Scan for the cell matching the given text and deliver its (x, y) coordinate at center. 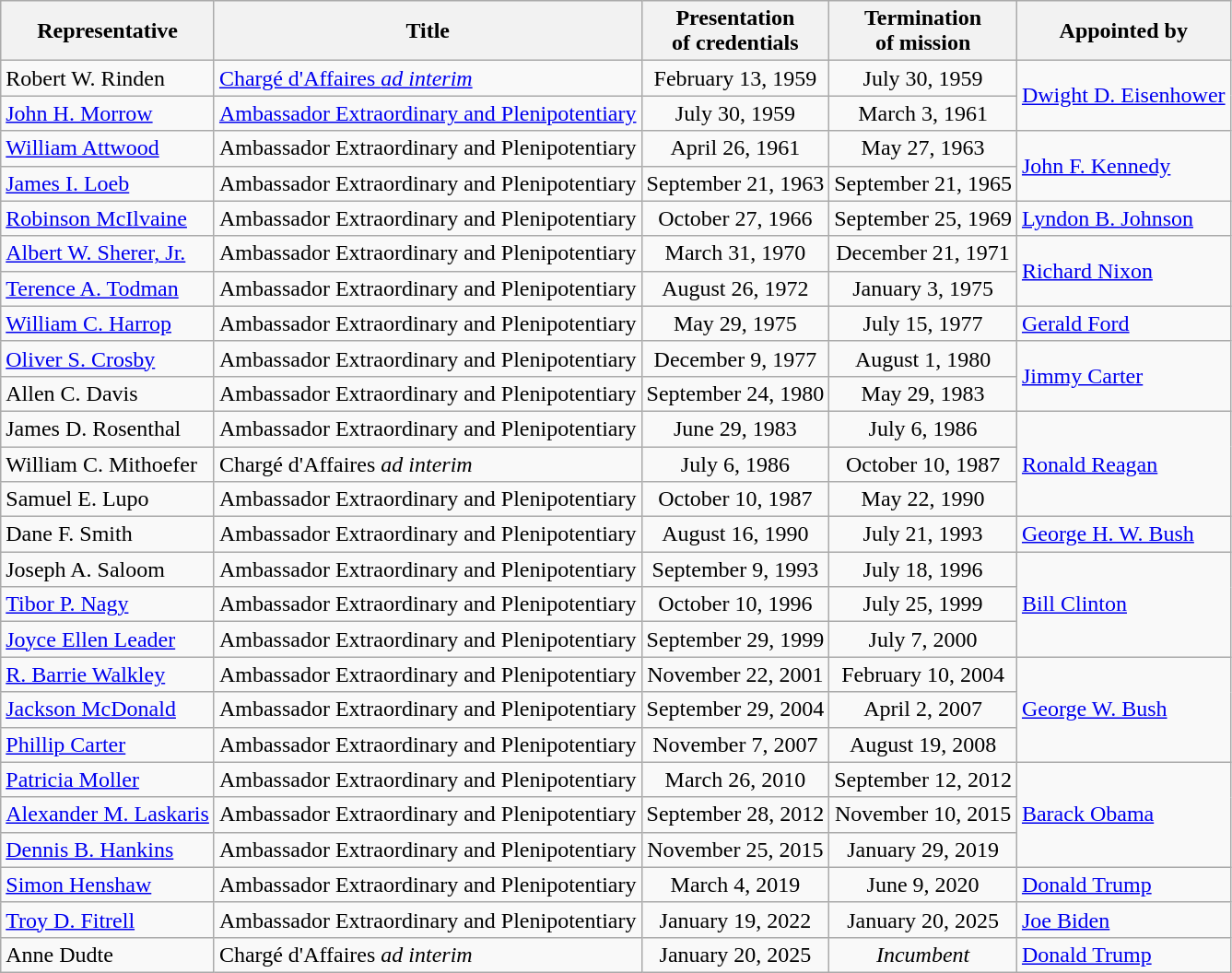
November 22, 2001 (735, 674)
Terence A. Todman (108, 288)
Samuel E. Lupo (108, 499)
Joyce Ellen Leader (108, 639)
September 29, 2004 (735, 709)
Phillip Carter (108, 744)
November 7, 2007 (735, 744)
January 19, 2022 (735, 920)
August 26, 1972 (735, 288)
Representative (108, 31)
James D. Rosenthal (108, 428)
Albert W. Sherer, Jr. (108, 253)
John F. Kennedy (1123, 166)
Dane F. Smith (108, 534)
August 1, 1980 (923, 358)
Lyndon B. Johnson (1123, 218)
March 4, 2019 (735, 885)
Simon Henshaw (108, 885)
July 15, 1977 (923, 323)
William Attwood (108, 148)
George W. Bush (1123, 709)
Bill Clinton (1123, 604)
September 28, 2012 (735, 815)
April 2, 2007 (923, 709)
Oliver S. Crosby (108, 358)
Joseph A. Saloom (108, 569)
December 9, 1977 (735, 358)
John H. Morrow (108, 113)
Gerald Ford (1123, 323)
Dwight D. Eisenhower (1123, 96)
Tibor P. Nagy (108, 604)
July 7, 2000 (923, 639)
Patricia Moller (108, 780)
March 26, 2010 (735, 780)
September 21, 1965 (923, 183)
February 10, 2004 (923, 674)
June 29, 1983 (735, 428)
Anne Dudte (108, 955)
March 31, 1970 (735, 253)
May 29, 1983 (923, 393)
May 27, 1963 (923, 148)
Title (428, 31)
James I. Loeb (108, 183)
July 25, 1999 (923, 604)
Robert W. Rinden (108, 78)
Ronald Reagan (1123, 463)
July 21, 1993 (923, 534)
September 25, 1969 (923, 218)
Joe Biden (1123, 920)
October 10, 1996 (735, 604)
December 21, 1971 (923, 253)
Richard Nixon (1123, 271)
Appointed by (1123, 31)
October 27, 1966 (735, 218)
Dennis B. Hankins (108, 850)
George H. W. Bush (1123, 534)
Terminationof mission (923, 31)
July 18, 1996 (923, 569)
Presentationof credentials (735, 31)
William C. Mithoefer (108, 463)
R. Barrie Walkley (108, 674)
Troy D. Fitrell (108, 920)
May 29, 1975 (735, 323)
November 10, 2015 (923, 815)
September 12, 2012 (923, 780)
William C. Harrop (108, 323)
June 9, 2020 (923, 885)
September 24, 1980 (735, 393)
Jackson McDonald (108, 709)
November 25, 2015 (735, 850)
August 16, 1990 (735, 534)
Jimmy Carter (1123, 376)
January 29, 2019 (923, 850)
Incumbent (923, 955)
Alexander M. Laskaris (108, 815)
May 22, 1990 (923, 499)
September 29, 1999 (735, 639)
February 13, 1959 (735, 78)
Barack Obama (1123, 815)
Robinson McIlvaine (108, 218)
Allen C. Davis (108, 393)
August 19, 2008 (923, 744)
April 26, 1961 (735, 148)
January 3, 1975 (923, 288)
March 3, 1961 (923, 113)
September 21, 1963 (735, 183)
September 9, 1993 (735, 569)
